Extract the (X, Y) coordinate from the center of the cell holding the provided text.  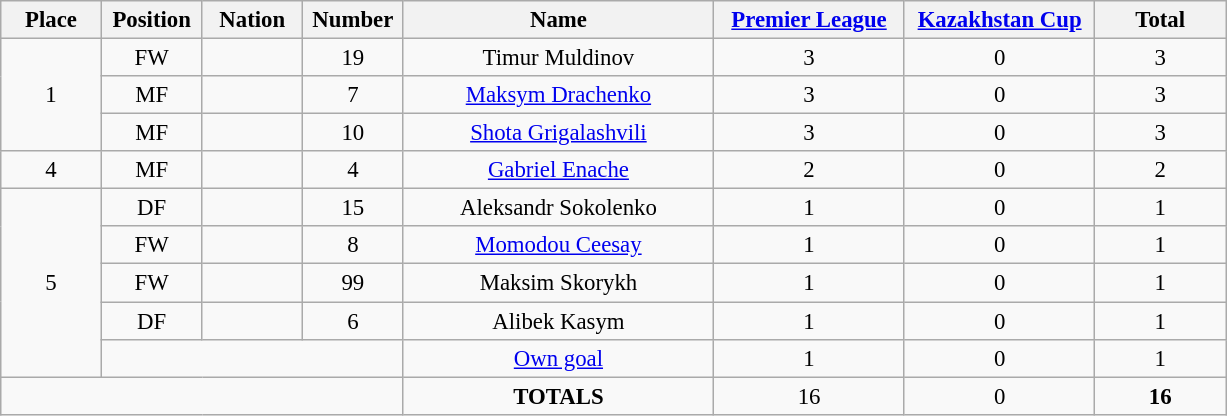
19 (354, 58)
Aleksandr Sokolenko (558, 208)
Place (52, 20)
Own goal (558, 358)
Alibek Kasym (558, 321)
Total (1160, 20)
6 (354, 321)
Number (354, 20)
Gabriel Enache (558, 170)
99 (354, 283)
Maksym Drachenko (558, 95)
Name (558, 20)
Shota Grigalashvili (558, 133)
15 (354, 208)
10 (354, 133)
TOTALS (558, 396)
8 (354, 245)
Timur Muldinov (558, 58)
7 (354, 95)
Maksim Skorykh (558, 283)
Position (152, 20)
5 (52, 283)
Nation (252, 20)
Kazakhstan Cup (1000, 20)
Momodou Ceesay (558, 245)
Premier League (810, 20)
